Output the (x, y) coordinate of the center of the cell containing the given text.  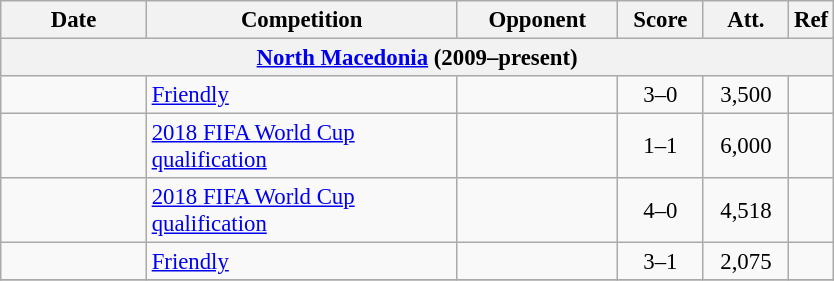
2,075 (746, 262)
3,500 (746, 95)
Att. (746, 20)
4–0 (661, 210)
3–1 (661, 262)
Score (661, 20)
Opponent (538, 20)
Date (74, 20)
Competition (302, 20)
4,518 (746, 210)
3–0 (661, 95)
Ref (812, 20)
1–1 (661, 146)
North Macedonia (2009–present) (418, 58)
6,000 (746, 146)
